Capture the cell that displays the provided text and extract its (X, Y) central coordinate. 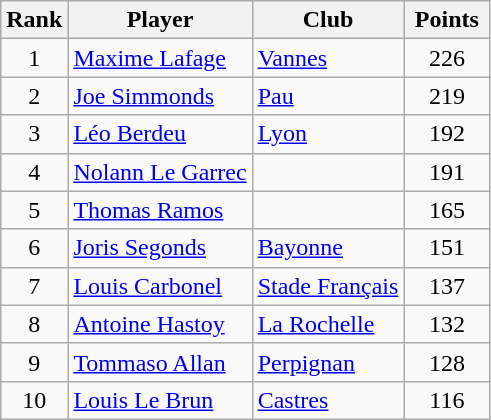
Louis Carbonel (160, 286)
Rank (34, 20)
192 (447, 134)
151 (447, 248)
9 (34, 362)
5 (34, 210)
10 (34, 400)
Castres (328, 400)
Joe Simmonds (160, 96)
Nolann Le Garrec (160, 172)
Pau (328, 96)
7 (34, 286)
Player (160, 20)
116 (447, 400)
Stade Français (328, 286)
226 (447, 58)
Joris Segonds (160, 248)
Club (328, 20)
Antoine Hastoy (160, 324)
Tommaso Allan (160, 362)
2 (34, 96)
132 (447, 324)
8 (34, 324)
La Rochelle (328, 324)
3 (34, 134)
Thomas Ramos (160, 210)
Léo Berdeu (160, 134)
Perpignan (328, 362)
Louis Le Brun (160, 400)
191 (447, 172)
128 (447, 362)
Vannes (328, 58)
219 (447, 96)
Bayonne (328, 248)
137 (447, 286)
1 (34, 58)
6 (34, 248)
4 (34, 172)
165 (447, 210)
Points (447, 20)
Lyon (328, 134)
Maxime Lafage (160, 58)
